For the text-containing cell, return its midpoint in [X, Y] coordinate format. 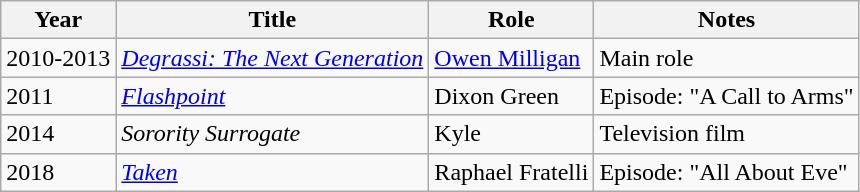
Main role [726, 58]
Role [512, 20]
Kyle [512, 134]
Title [272, 20]
Year [58, 20]
Degrassi: The Next Generation [272, 58]
Dixon Green [512, 96]
2010-2013 [58, 58]
Taken [272, 172]
Owen Milligan [512, 58]
Raphael Fratelli [512, 172]
Episode: "All About Eve" [726, 172]
2018 [58, 172]
2014 [58, 134]
Flashpoint [272, 96]
Sorority Surrogate [272, 134]
Episode: "A Call to Arms" [726, 96]
2011 [58, 96]
Notes [726, 20]
Television film [726, 134]
